Provide the [X, Y] coordinate of the cell's center where the given text is located.  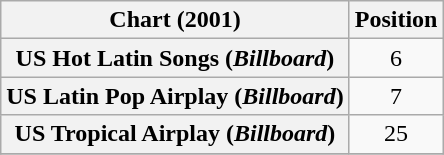
25 [396, 134]
US Latin Pop Airplay (Billboard) [175, 96]
US Hot Latin Songs (Billboard) [175, 58]
Position [396, 20]
US Tropical Airplay (Billboard) [175, 134]
6 [396, 58]
Chart (2001) [175, 20]
7 [396, 96]
